Return [X, Y] of the center of cell containing provided text 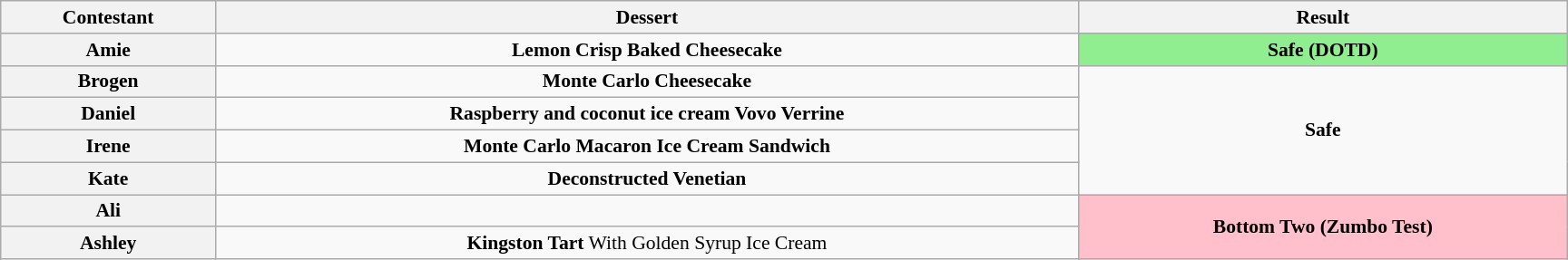
Kate [109, 178]
Safe [1323, 130]
Ali [109, 211]
Amie [109, 50]
Result [1323, 17]
Kingston Tart With Golden Syrup Ice Cream [648, 244]
Brogen [109, 82]
Bottom Two (Zumbo Test) [1323, 226]
Irene [109, 147]
Ashley [109, 244]
Monte Carlo Cheesecake [648, 82]
Deconstructed Venetian [648, 178]
Raspberry and coconut ice cream Vovo Verrine [648, 114]
Safe (DOTD) [1323, 50]
Lemon Crisp Baked Cheesecake [648, 50]
Daniel [109, 114]
Dessert [648, 17]
Contestant [109, 17]
Monte Carlo Macaron Ice Cream Sandwich [648, 147]
